Detect which cell encompasses the target text, then output its (x, y) center coordinate. 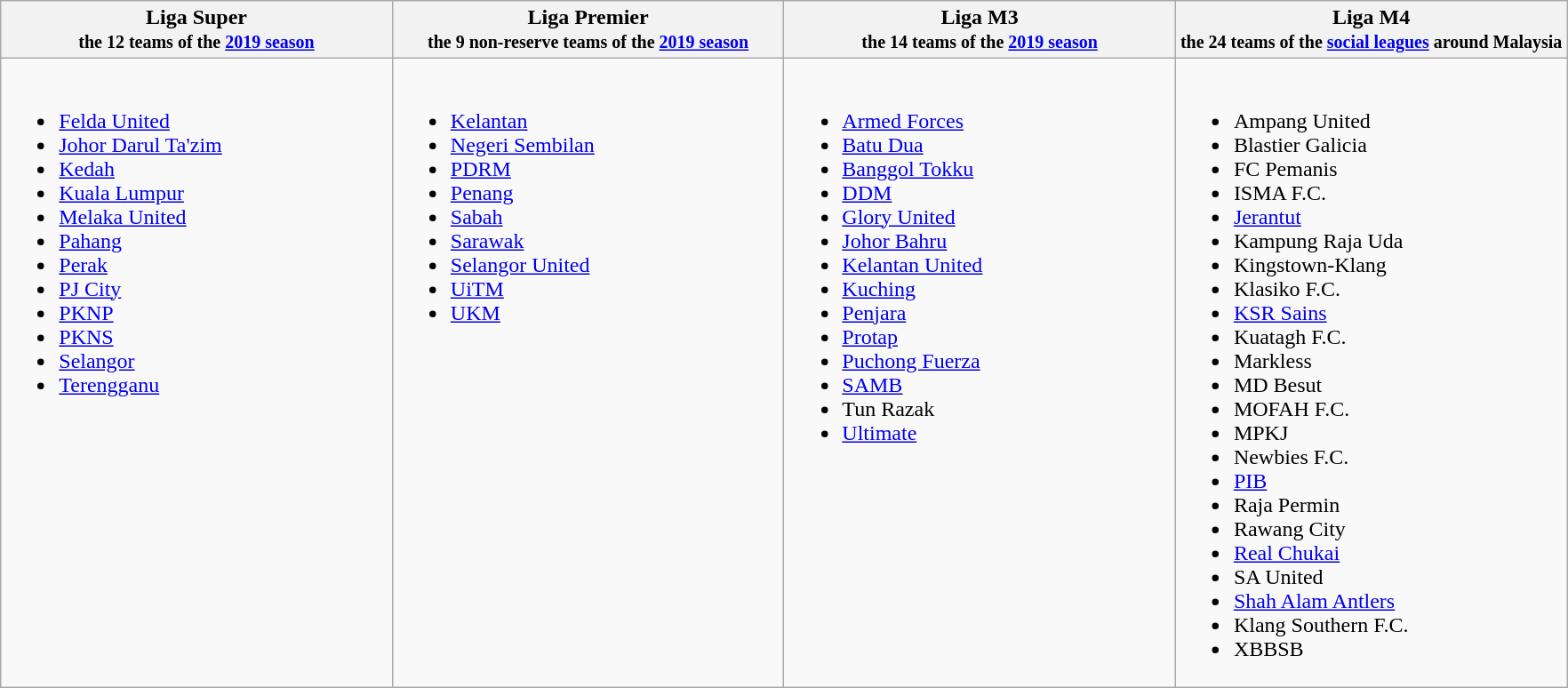
Liga M3the 14 teams of the 2019 season (980, 30)
Felda UnitedJohor Darul Ta'zimKedahKuala LumpurMelaka UnitedPahangPerakPJ CityPKNPPKNSSelangorTerengganu (197, 373)
Liga Premierthe 9 non-reserve teams of the 2019 season (588, 30)
KelantanNegeri SembilanPDRMPenangSabahSarawakSelangor UnitedUiTMUKM (588, 373)
Liga M4the 24 teams of the social leagues around Malaysia (1371, 30)
Liga Superthe 12 teams of the 2019 season (197, 30)
Armed ForcesBatu DuaBanggol TokkuDDMGlory UnitedJohor BahruKelantan UnitedKuchingPenjaraProtapPuchong FuerzaSAMBTun RazakUltimate (980, 373)
